Pinpoint the cell where the given text exists, returning its (x, y) midpoint coordinate. 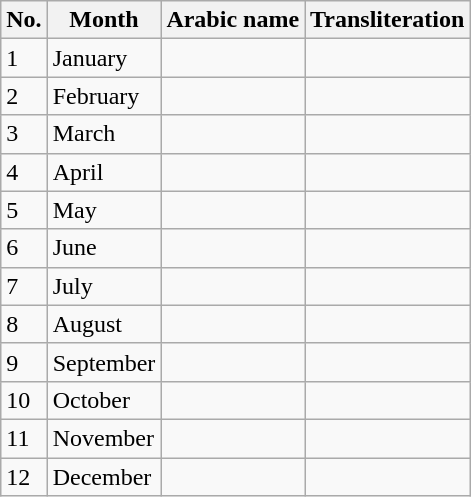
February (104, 96)
July (104, 286)
7 (24, 286)
1 (24, 58)
August (104, 324)
May (104, 210)
Transliteration (388, 20)
January (104, 58)
4 (24, 172)
April (104, 172)
Month (104, 20)
December (104, 477)
March (104, 134)
11 (24, 438)
8 (24, 324)
September (104, 362)
October (104, 400)
June (104, 248)
Arabic name (233, 20)
2 (24, 96)
5 (24, 210)
9 (24, 362)
10 (24, 400)
6 (24, 248)
3 (24, 134)
No. (24, 20)
November (104, 438)
12 (24, 477)
